Provide the (X, Y) coordinate of the cell's center where the given text is located.  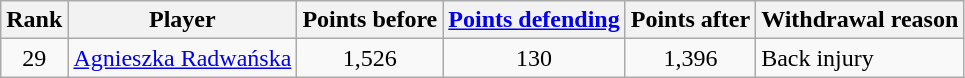
1,526 (370, 58)
29 (34, 58)
Back injury (860, 58)
Points before (370, 20)
Rank (34, 20)
1,396 (690, 58)
Points defending (534, 20)
Agnieszka Radwańska (182, 58)
Withdrawal reason (860, 20)
Player (182, 20)
Points after (690, 20)
130 (534, 58)
